Scan for the cell matching the given text and deliver its (X, Y) coordinate at center. 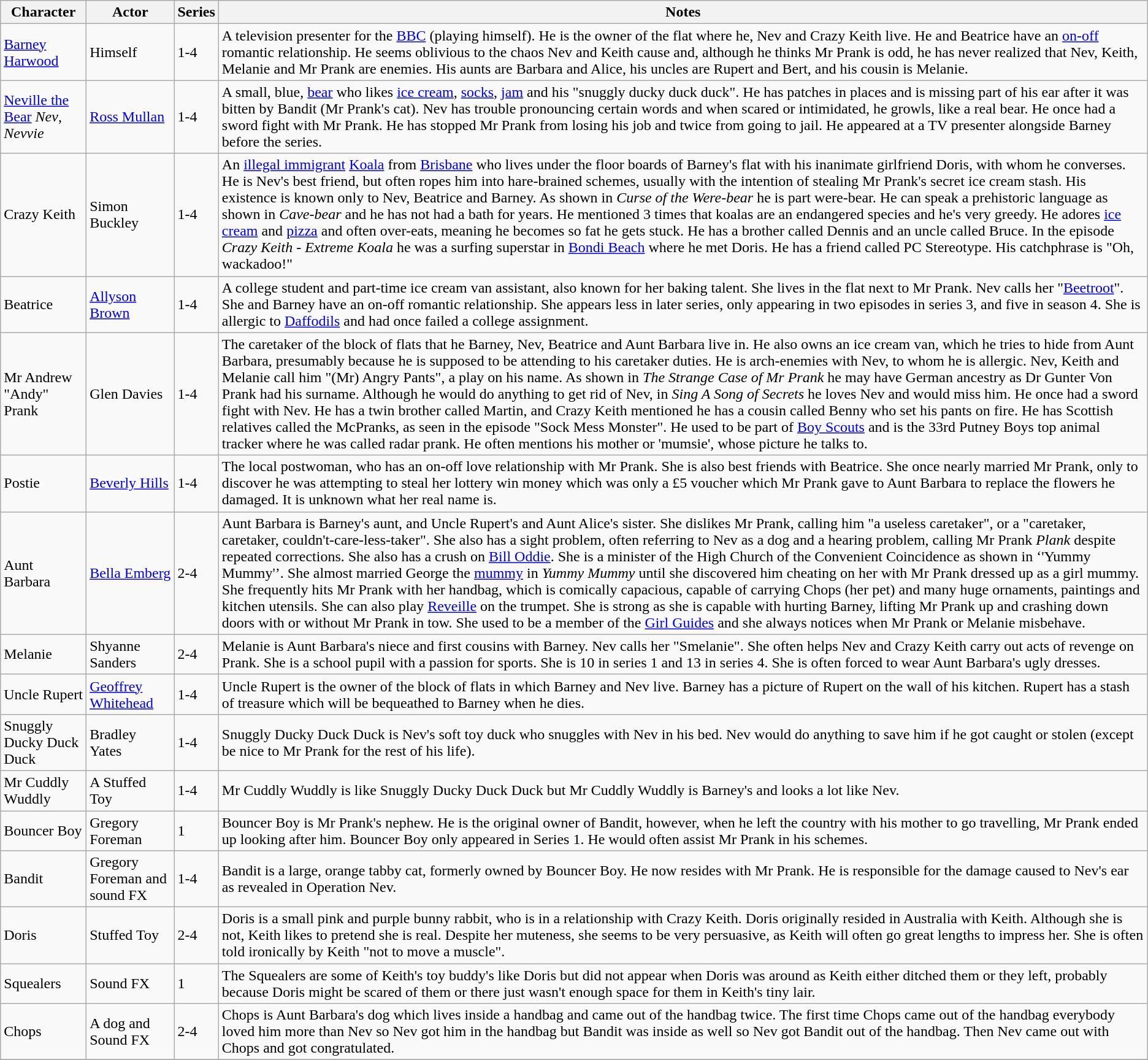
Sound FX (130, 984)
Barney Harwood (44, 52)
Snuggly Ducky Duck Duck (44, 742)
Postie (44, 483)
Bandit (44, 879)
Character (44, 12)
Actor (130, 12)
Bradley Yates (130, 742)
Stuffed Toy (130, 935)
Crazy Keith (44, 215)
Beverly Hills (130, 483)
Shyanne Sanders (130, 654)
Glen Davies (130, 394)
Simon Buckley (130, 215)
Notes (683, 12)
Melanie (44, 654)
Aunt Barbara (44, 573)
Bouncer Boy (44, 831)
Uncle Rupert (44, 694)
Himself (130, 52)
Beatrice (44, 304)
A dog and Sound FX (130, 1032)
Mr Cuddly Wuddly is like Snuggly Ducky Duck Duck but Mr Cuddly Wuddly is Barney's and looks a lot like Nev. (683, 790)
Bella Emberg (130, 573)
Series (196, 12)
Allyson Brown (130, 304)
Mr Cuddly Wuddly (44, 790)
Squealers (44, 984)
Ross Mullan (130, 117)
Geoffrey Whitehead (130, 694)
A Stuffed Toy (130, 790)
Mr Andrew "Andy" Prank (44, 394)
Doris (44, 935)
Chops (44, 1032)
Neville the Bear Nev, Nevvie (44, 117)
Gregory Foreman (130, 831)
Gregory Foreman and sound FX (130, 879)
